Identify which cell holds the provided text, then report its [x, y] central coordinate. 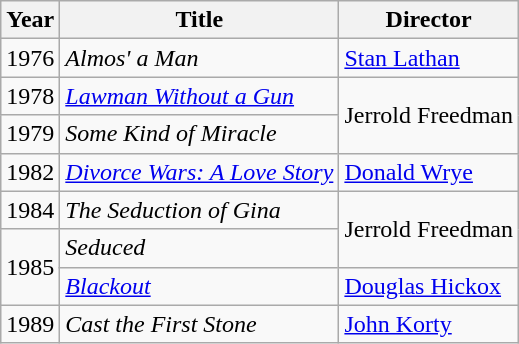
1976 [30, 58]
Director [429, 20]
Seduced [200, 248]
Lawman Without a Gun [200, 96]
Donald Wrye [429, 172]
Stan Lathan [429, 58]
1985 [30, 267]
Title [200, 20]
Some Kind of Miracle [200, 134]
John Korty [429, 324]
Divorce Wars: A Love Story [200, 172]
Douglas Hickox [429, 286]
1978 [30, 96]
1989 [30, 324]
1982 [30, 172]
1984 [30, 210]
1979 [30, 134]
Year [30, 20]
The Seduction of Gina [200, 210]
Almos' a Man [200, 58]
Cast the First Stone [200, 324]
Blackout [200, 286]
